Output the [x, y] coordinate of the center of the cell containing the given text.  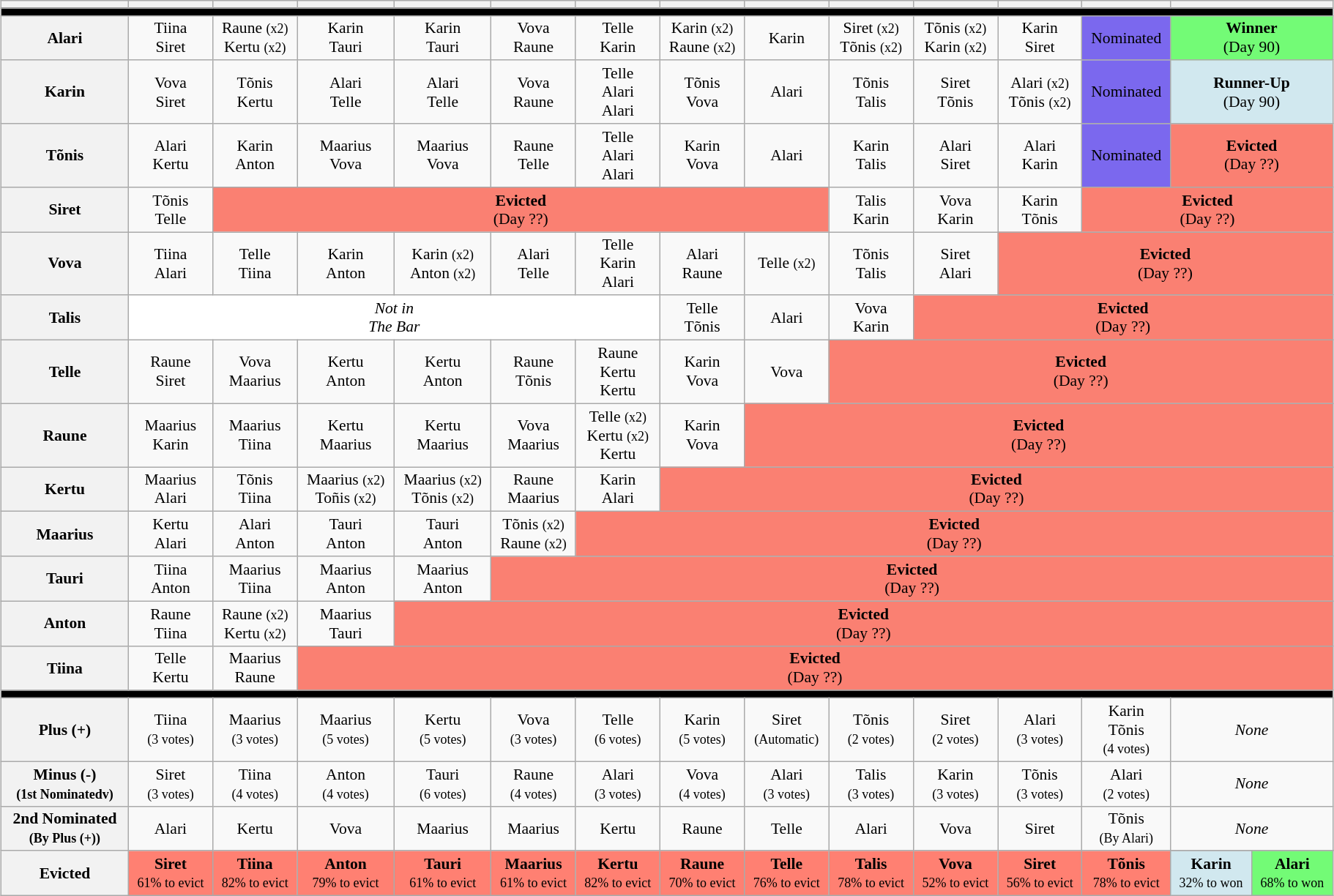
Maarius (x2)Toñis (x2) [346, 489]
KarinAlari [618, 489]
Karin32% to won [1211, 874]
RauneKertuKertu [618, 372]
AlariKertu [170, 155]
Karin (x2)Anton (x2) [442, 264]
TõnisTelle [170, 209]
MaariusAlari [170, 489]
Winner (Day 90) [1252, 38]
Raune(4 votes) [533, 783]
AlariKarin [1040, 155]
TiinaAnton [170, 578]
Plus (+) [65, 731]
TiinaSiret [170, 38]
Tiina(3 votes) [170, 731]
Evicted [65, 874]
Siret56% to evict [1040, 874]
Alari(2 votes) [1126, 783]
TiinaAlari [170, 264]
VovaSiret [170, 92]
Talis78% to evict [871, 874]
RauneSiret [170, 372]
Vova(4 votes) [701, 783]
Tõnis (x2)Raune (x2) [533, 534]
TelleKarinAlari [618, 264]
Maarius(5 votes) [346, 731]
Alari68% to won [1292, 874]
TõnisVova [701, 92]
TelleKertu [170, 668]
Anton(4 votes) [346, 783]
Telle (x2) [786, 264]
SiretTõnis [955, 92]
Telle(6 votes) [618, 731]
Alari (x2)Tõnis (x2) [1040, 92]
Telle (x2)Kertu (x2)Kertu [618, 435]
Siret (x2)Tõnis (x2) [871, 38]
Talis [65, 318]
Telle76% to evict [786, 874]
SiretAlari [955, 264]
Minus (-)(1st Nominatedv) [65, 783]
Tõnis(By Alari) [1126, 829]
Siret61% to evict [170, 874]
RauneMaarius [533, 489]
Runner-Up (Day 90) [1252, 92]
Kertu82% to evict [618, 874]
KarinTalis [871, 155]
Maarius (x2)Tõnis (x2) [442, 489]
MaariusKarin [170, 435]
Vova(3 votes) [533, 731]
Tõnis78% to evict [1126, 874]
Tõnis [65, 155]
RauneTelle [533, 155]
TelleKarin [618, 38]
TõnisTiina [255, 489]
Tõnis (x2)Karin (x2) [955, 38]
MaariusRaune [255, 668]
Raune70% to evict [701, 874]
Anton79% to evict [346, 874]
Kertu(5 votes) [442, 731]
AlariRaune [701, 264]
Tiina82% to evict [255, 874]
2nd Nominated(By Plus (+)) [65, 829]
Karin (x2)Raune (x2) [701, 38]
Anton [65, 624]
Maarius61% to evict [533, 874]
Tõnis(3 votes) [1040, 783]
KarinTõnis [1040, 209]
MaariusTauri [346, 624]
TõnisKertu [255, 92]
TelleTiina [255, 264]
Karin(5 votes) [701, 731]
Siret(Automatic) [786, 731]
Siret(2 votes) [955, 731]
Tõnis(2 votes) [871, 731]
AlariSiret [955, 155]
TelleTõnis [701, 318]
KarinSiret [1040, 38]
Karin(3 votes) [955, 783]
Talis(3 votes) [871, 783]
KarinTõnis(4 votes) [1126, 731]
TalisKarin [871, 209]
Vova52% to evict [955, 874]
RauneTiina [170, 624]
Tauri(6 votes) [442, 783]
Tauri [65, 578]
Not inThe Bar [394, 318]
Maarius(3 votes) [255, 731]
KertuAlari [170, 534]
Tiina [65, 668]
RauneTõnis [533, 372]
AlariAnton [255, 534]
Tiina(4 votes) [255, 783]
Tauri61% to evict [442, 874]
Siret(3 votes) [170, 783]
